Capture the cell that displays the provided text and extract its [X, Y] central coordinate. 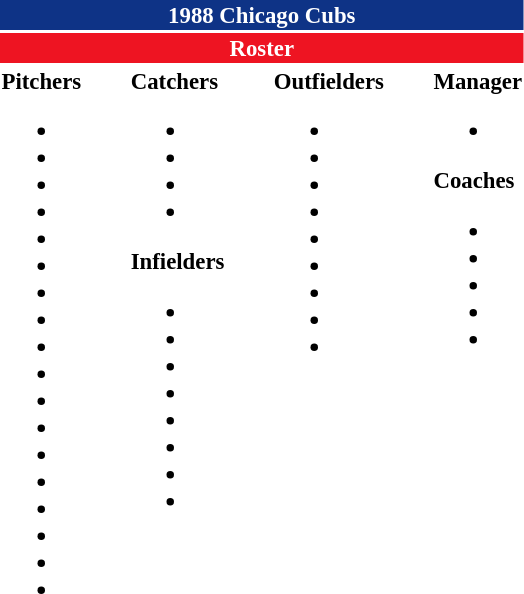
Roster [262, 48]
1988 Chicago Cubs [262, 15]
